Find where the given text appears and provide that cell's center as [X, Y] coordinate. 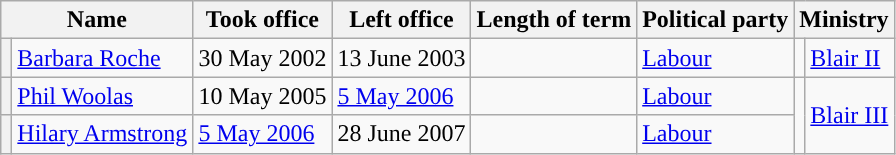
13 June 2003 [402, 58]
28 June 2007 [402, 134]
Hilary Armstrong [102, 134]
Left office [402, 20]
Blair II [850, 58]
Phil Woolas [102, 96]
Barbara Roche [102, 58]
Ministry [844, 20]
Blair III [850, 115]
10 May 2005 [262, 96]
30 May 2002 [262, 58]
Length of term [554, 20]
Took office [262, 20]
Political party [716, 20]
Name [97, 20]
